Determine the (x, y) coordinate at the center of the cell enclosing the given text.  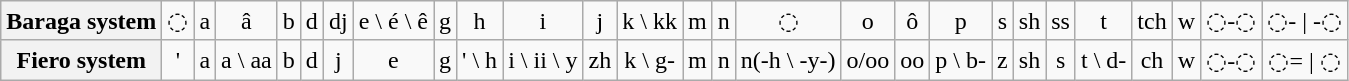
a \ aa (247, 60)
◌- | -◌ (1305, 21)
e (393, 60)
n(-h \ -y-) (788, 60)
â (247, 21)
p \ b- (961, 60)
k \ kk (650, 21)
zh (600, 60)
h (480, 21)
' (178, 60)
' \ h (480, 60)
Baraga system (82, 21)
dj (338, 21)
o (868, 21)
tch (1152, 21)
i \ ii \ y (543, 60)
oo (912, 60)
t \ d- (1103, 60)
z (1003, 60)
p (961, 21)
Fiero system (82, 60)
i (543, 21)
e \ é \ ê (393, 21)
t (1103, 21)
◌= | ◌ (1305, 60)
ss (1061, 21)
ch (1152, 60)
o/oo (868, 60)
ô (912, 21)
k \ g- (650, 60)
